Extract the [X, Y] coordinate from the center of the cell holding the provided text.  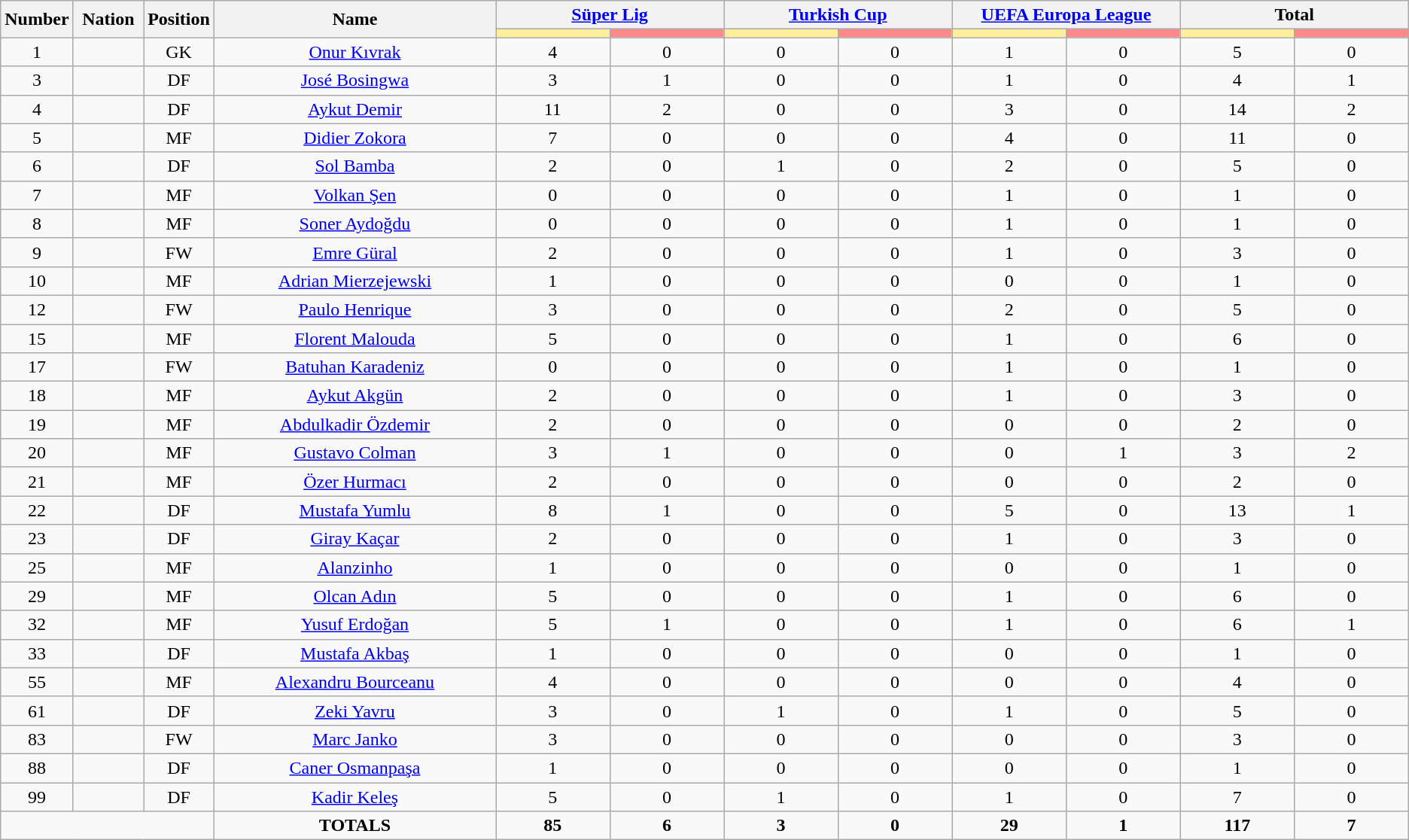
Aykut Akgün [355, 396]
14 [1237, 109]
GK [179, 52]
15 [37, 338]
Giray Kaçar [355, 539]
Aykut Demir [355, 109]
Sol Bamba [355, 166]
UEFA Europa League [1066, 15]
19 [37, 425]
21 [37, 482]
Turkish Cup [838, 15]
Yusuf Erdoğan [355, 625]
18 [37, 396]
Adrian Mierzejewski [355, 281]
Abdulkadir Özdemir [355, 425]
Caner Osmanpaşa [355, 768]
23 [37, 539]
Position [179, 20]
32 [37, 625]
Onur Kıvrak [355, 52]
25 [37, 568]
88 [37, 768]
Olcan Adın [355, 596]
99 [37, 797]
José Bosingwa [355, 81]
Alexandru Bourceanu [355, 682]
Süper Lig [610, 15]
Name [355, 20]
Paulo Henrique [355, 309]
Number [37, 20]
Didier Zokora [355, 138]
61 [37, 711]
Volkan Şen [355, 195]
12 [37, 309]
20 [37, 453]
Özer Hurmacı [355, 482]
Zeki Yavru [355, 711]
22 [37, 510]
Florent Malouda [355, 338]
117 [1237, 826]
9 [37, 252]
Soner Aydoğdu [355, 224]
85 [552, 826]
Batuhan Karadeniz [355, 367]
TOTALS [355, 826]
Mustafa Akbaş [355, 653]
13 [1237, 510]
Kadir Keleş [355, 797]
Mustafa Yumlu [355, 510]
Total [1295, 15]
83 [37, 739]
55 [37, 682]
Alanzinho [355, 568]
17 [37, 367]
Nation [108, 20]
Marc Janko [355, 739]
Gustavo Colman [355, 453]
10 [37, 281]
Emre Güral [355, 252]
33 [37, 653]
